Output the [X, Y] coordinate of the center of the cell containing the given text.  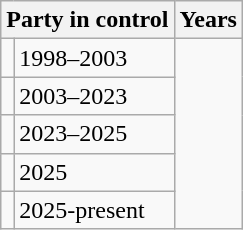
1998–2003 [94, 58]
2023–2025 [94, 134]
2025 [94, 172]
Years [208, 20]
Party in control [88, 20]
2025-present [94, 210]
2003–2023 [94, 96]
